Return [X, Y] of the center of cell containing provided text 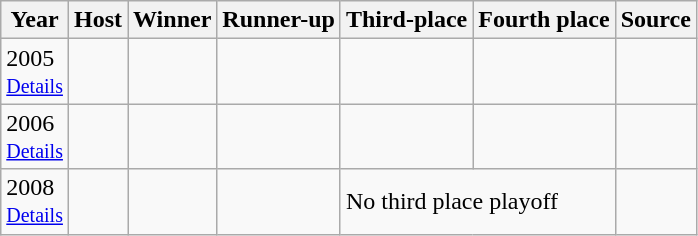
2006Details [35, 136]
Runner-up [279, 20]
Source [656, 20]
2005Details [35, 72]
No third place playoff [478, 202]
Year [35, 20]
2008Details [35, 202]
Host [98, 20]
Fourth place [544, 20]
Third-place [406, 20]
Winner [172, 20]
